Detect which cell encompasses the target text, then output its [X, Y] center coordinate. 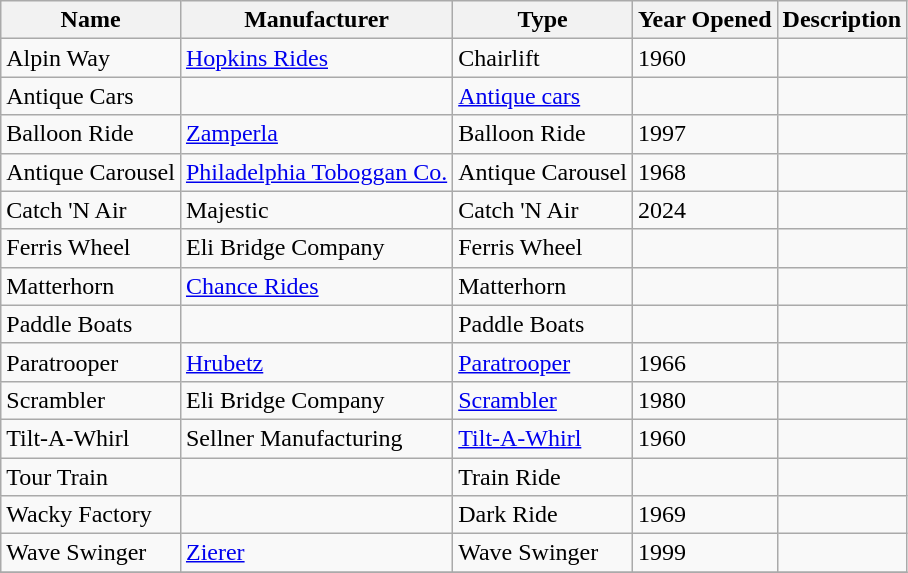
Philadelphia Toboggan Co. [316, 172]
Wacky Factory [91, 515]
1968 [704, 172]
Antique cars [543, 96]
1999 [704, 553]
1997 [704, 134]
1969 [704, 515]
Chance Rides [316, 286]
Tour Train [91, 477]
Hopkins Rides [316, 58]
Chairlift [543, 58]
Sellner Manufacturing [316, 438]
Train Ride [543, 477]
Name [91, 20]
Type [543, 20]
Manufacturer [316, 20]
Alpin Way [91, 58]
1966 [704, 362]
1980 [704, 400]
Zamperla [316, 134]
Antique Cars [91, 96]
Dark Ride [543, 515]
Description [842, 20]
Majestic [316, 210]
Year Opened [704, 20]
Hrubetz [316, 362]
2024 [704, 210]
Zierer [316, 553]
